Determine the [X, Y] coordinate at the center of the cell enclosing the given text.  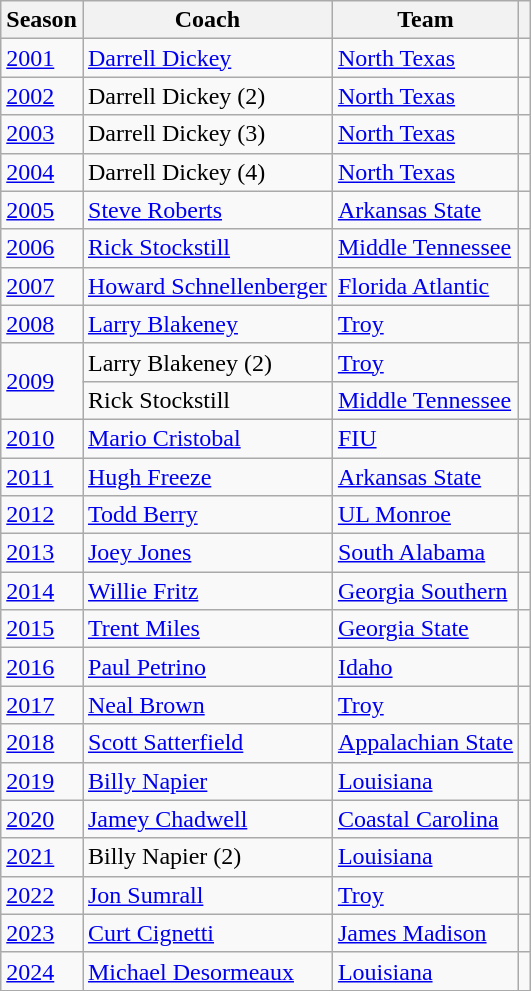
2010 [42, 438]
Darrell Dickey (2) [207, 96]
Jamey Chadwell [207, 819]
Darrell Dickey (3) [207, 134]
2005 [42, 210]
2020 [42, 819]
Billy Napier [207, 781]
Todd Berry [207, 515]
Hugh Freeze [207, 477]
Howard Schnellenberger [207, 286]
2004 [42, 172]
Curt Cignetti [207, 933]
Darrell Dickey [207, 58]
Florida Atlantic [425, 286]
Paul Petrino [207, 667]
FIU [425, 438]
2015 [42, 629]
2002 [42, 96]
2016 [42, 667]
Steve Roberts [207, 210]
2003 [42, 134]
2013 [42, 553]
2018 [42, 743]
2011 [42, 477]
2017 [42, 705]
2021 [42, 857]
Scott Satterfield [207, 743]
Darrell Dickey (4) [207, 172]
South Alabama [425, 553]
Larry Blakeney (2) [207, 362]
UL Monroe [425, 515]
2022 [42, 895]
Mario Cristobal [207, 438]
Jon Sumrall [207, 895]
Trent Miles [207, 629]
2007 [42, 286]
Georgia Southern [425, 591]
Willie Fritz [207, 591]
Appalachian State [425, 743]
James Madison [425, 933]
Billy Napier (2) [207, 857]
Neal Brown [207, 705]
Coastal Carolina [425, 819]
Georgia State [425, 629]
2009 [42, 381]
Team [425, 20]
Larry Blakeney [207, 324]
2019 [42, 781]
Season [42, 20]
2014 [42, 591]
Michael Desormeaux [207, 971]
2024 [42, 971]
2006 [42, 248]
2012 [42, 515]
Idaho [425, 667]
2023 [42, 933]
Joey Jones [207, 553]
Coach [207, 20]
2008 [42, 324]
2001 [42, 58]
